Find where the given text appears and provide that cell's center as (x, y) coordinate. 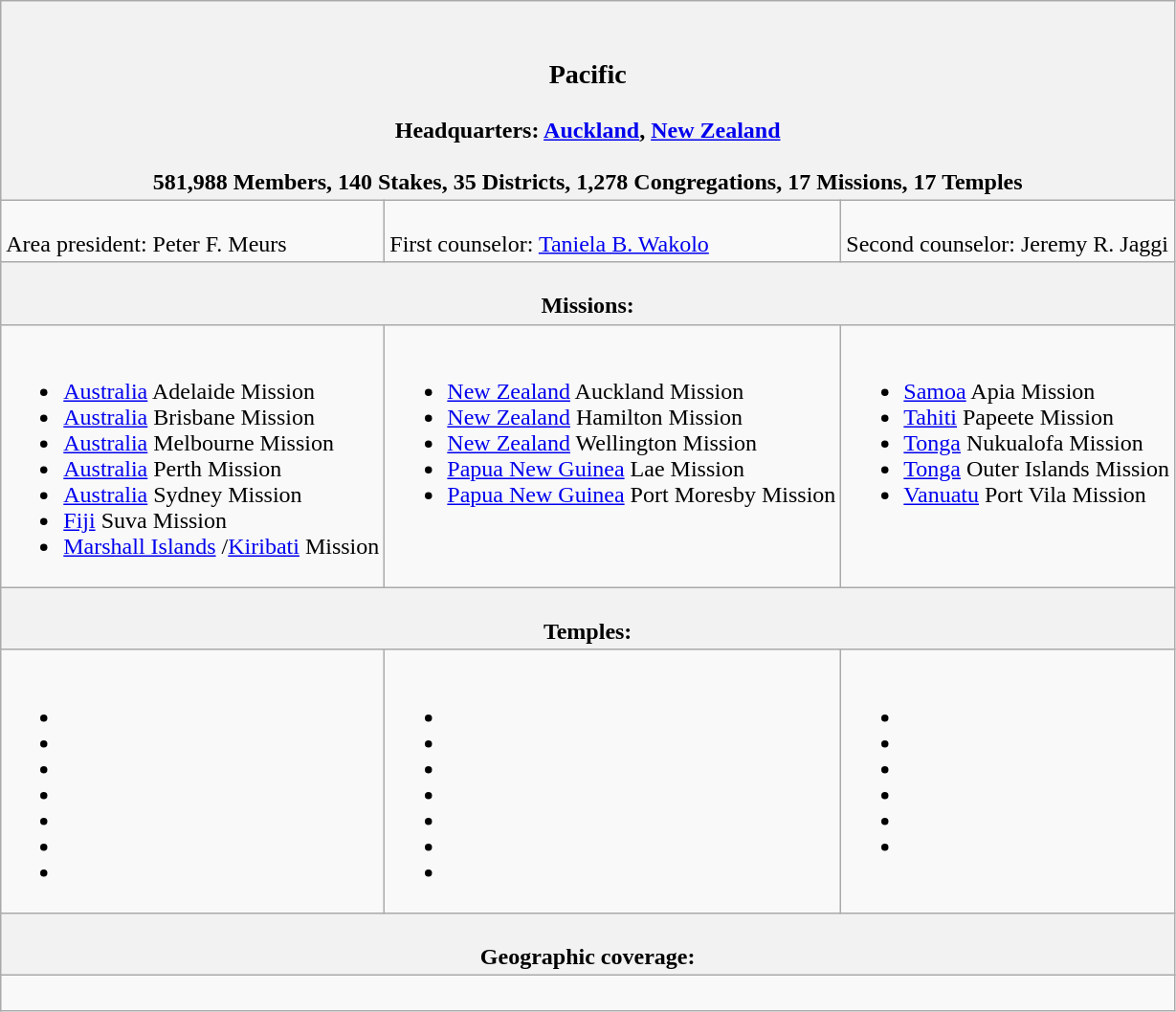
First counselor: Taniela B. Wakolo (612, 231)
Second counselor: Jeremy R. Jaggi (1009, 231)
Samoa Apia MissionTahiti Papeete MissionTonga Nukualofa MissionTonga Outer Islands MissionVanuatu Port Vila Mission (1009, 455)
PacificHeadquarters: Auckland, New Zealand581,988 Members, 140 Stakes, 35 Districts, 1,278 Congregations, 17 Missions, 17 Temples (588, 100)
Temples: (588, 618)
Missions: (588, 293)
Geographic coverage: (588, 943)
Area president: Peter F. Meurs (193, 231)
